For the text-containing cell, return its midpoint in (x, y) coordinate format. 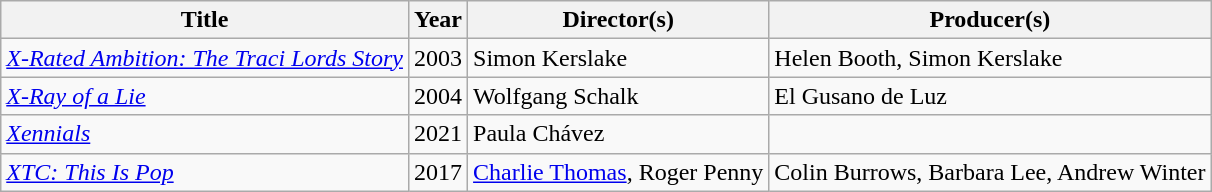
El Gusano de Luz (990, 96)
Xennials (205, 134)
Title (205, 20)
X-Ray of a Lie (205, 96)
Producer(s) (990, 20)
Simon Kerslake (618, 58)
2003 (438, 58)
Charlie Thomas, Roger Penny (618, 172)
Colin Burrows, Barbara Lee, Andrew Winter (990, 172)
XTC: This Is Pop (205, 172)
2004 (438, 96)
Wolfgang Schalk (618, 96)
Director(s) (618, 20)
Paula Chávez (618, 134)
2017 (438, 172)
Year (438, 20)
X-Rated Ambition: The Traci Lords Story (205, 58)
Helen Booth, Simon Kerslake (990, 58)
2021 (438, 134)
